Return [X, Y] of the center of cell containing provided text 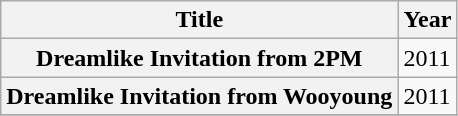
Dreamlike Invitation from Wooyoung [200, 96]
Title [200, 20]
Year [428, 20]
Dreamlike Invitation from 2PM [200, 58]
